Capture the cell that displays the provided text and extract its [x, y] central coordinate. 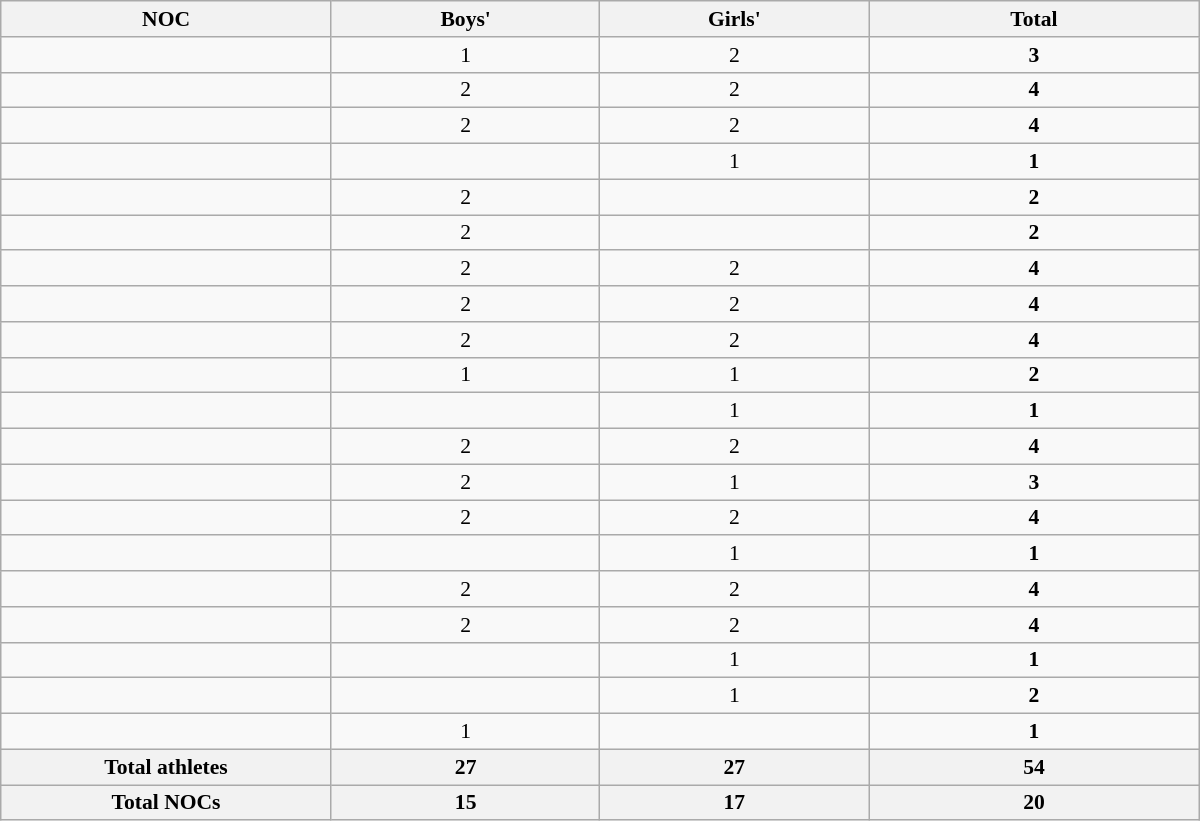
54 [1034, 767]
NOC [166, 19]
Boys' [466, 19]
Total [1034, 19]
17 [734, 803]
20 [1034, 803]
Total NOCs [166, 803]
Total athletes [166, 767]
15 [466, 803]
Girls' [734, 19]
